Capture the cell that displays the provided text and extract its [X, Y] central coordinate. 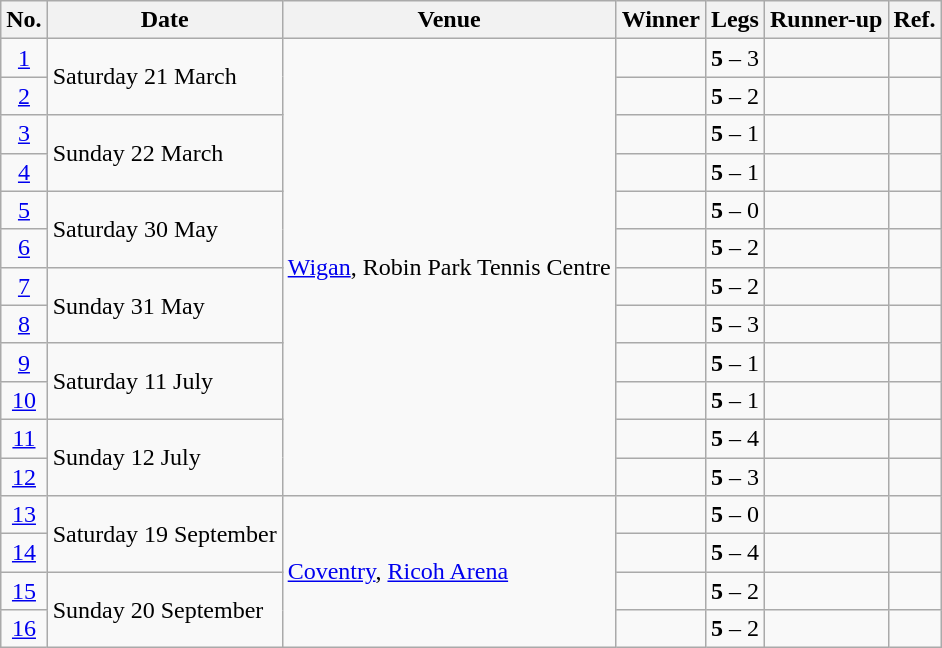
11 [24, 438]
Sunday 31 May [164, 305]
4 [24, 172]
No. [24, 20]
Sunday 22 March [164, 153]
14 [24, 553]
Sunday 12 July [164, 457]
2 [24, 96]
10 [24, 400]
15 [24, 591]
Runner-up [826, 20]
9 [24, 362]
Venue [449, 20]
13 [24, 515]
Ref. [914, 20]
6 [24, 248]
Wigan, Robin Park Tennis Centre [449, 268]
1 [24, 58]
16 [24, 629]
Legs [734, 20]
Saturday 11 July [164, 381]
Saturday 21 March [164, 77]
12 [24, 477]
7 [24, 286]
3 [24, 134]
5 [24, 210]
8 [24, 324]
Coventry, Ricoh Arena [449, 572]
Sunday 20 September [164, 610]
Winner [660, 20]
Date [164, 20]
Saturday 19 September [164, 534]
Saturday 30 May [164, 229]
